Extract the [x, y] coordinate from the center of the cell holding the provided text.  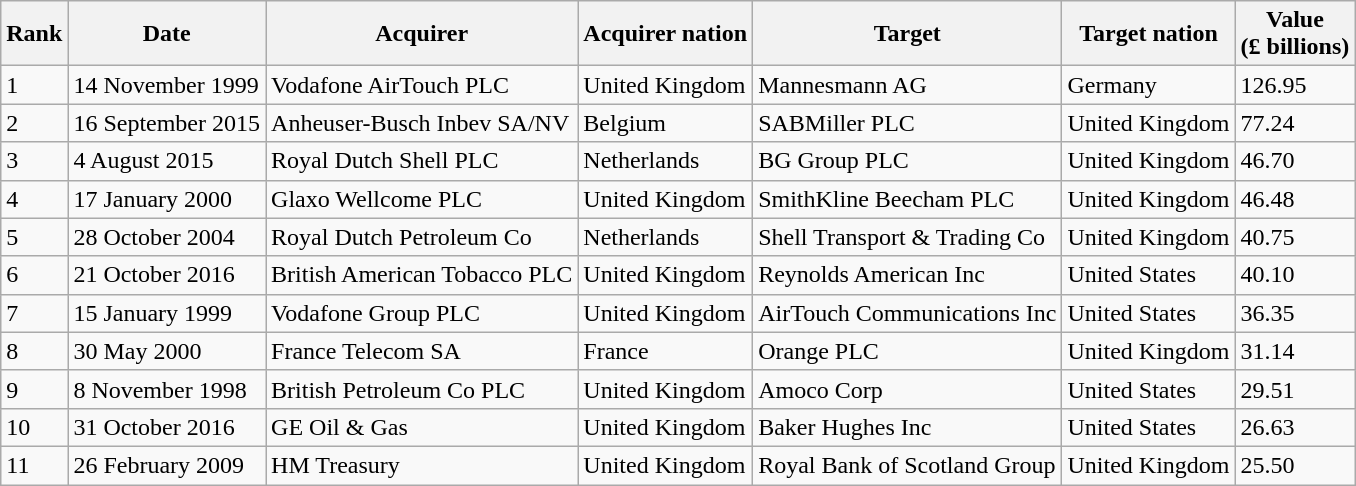
Rank [34, 34]
11 [34, 465]
Acquirer [422, 34]
8 November 1998 [167, 389]
Target [908, 34]
28 October 2004 [167, 237]
126.95 [1295, 85]
AirTouch Communications Inc [908, 313]
40.10 [1295, 275]
Royal Dutch Shell PLC [422, 161]
31.14 [1295, 351]
Shell Transport & Trading Co [908, 237]
HM Treasury [422, 465]
29.51 [1295, 389]
30 May 2000 [167, 351]
BG Group PLC [908, 161]
15 January 1999 [167, 313]
25.50 [1295, 465]
Reynolds American Inc [908, 275]
France [666, 351]
SmithKline Beecham PLC [908, 199]
British American Tobacco PLC [422, 275]
6 [34, 275]
Germany [1148, 85]
Glaxo Wellcome PLC [422, 199]
Target nation [1148, 34]
Baker Hughes Inc [908, 427]
Mannesmann AG [908, 85]
Date [167, 34]
Belgium [666, 123]
4 [34, 199]
31 October 2016 [167, 427]
Orange PLC [908, 351]
1 [34, 85]
France Telecom SA [422, 351]
40.75 [1295, 237]
46.48 [1295, 199]
2 [34, 123]
SABMiller PLC [908, 123]
Vodafone Group PLC [422, 313]
10 [34, 427]
Amoco Corp [908, 389]
8 [34, 351]
British Petroleum Co PLC [422, 389]
Acquirer nation [666, 34]
Royal Bank of Scotland Group [908, 465]
Royal Dutch Petroleum Co [422, 237]
14 November 1999 [167, 85]
5 [34, 237]
9 [34, 389]
46.70 [1295, 161]
GE Oil & Gas [422, 427]
7 [34, 313]
26.63 [1295, 427]
Anheuser-Busch Inbev SA/NV [422, 123]
4 August 2015 [167, 161]
Vodafone AirTouch PLC [422, 85]
36.35 [1295, 313]
77.24 [1295, 123]
Value(£ billions) [1295, 34]
16 September 2015 [167, 123]
21 October 2016 [167, 275]
26 February 2009 [167, 465]
3 [34, 161]
17 January 2000 [167, 199]
